Pinpoint the cell where the given text exists, returning its (x, y) midpoint coordinate. 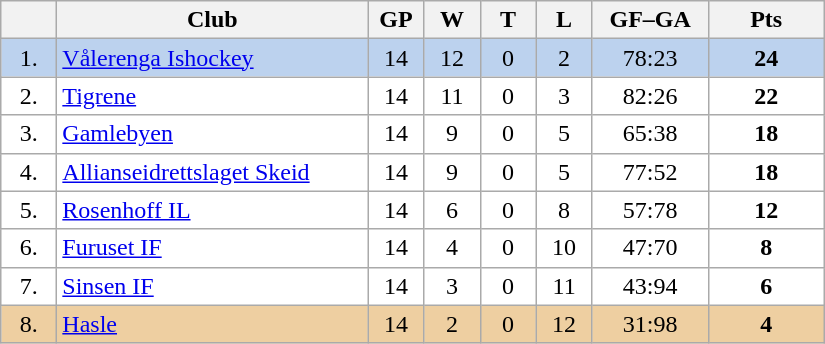
W (452, 20)
22 (766, 96)
8. (29, 324)
82:26 (650, 96)
Vålerenga Ishockey (212, 58)
78:23 (650, 58)
5. (29, 210)
31:98 (650, 324)
2. (29, 96)
T (508, 20)
6. (29, 248)
Hasle (212, 324)
Rosenhoff IL (212, 210)
GP (396, 20)
65:38 (650, 134)
Allianseidrettslaget Skeid (212, 172)
Pts (766, 20)
Sinsen IF (212, 286)
4. (29, 172)
47:70 (650, 248)
1. (29, 58)
Gamlebyen (212, 134)
24 (766, 58)
7. (29, 286)
43:94 (650, 286)
57:78 (650, 210)
3. (29, 134)
Tigrene (212, 96)
77:52 (650, 172)
Furuset IF (212, 248)
GF–GA (650, 20)
10 (564, 248)
Club (212, 20)
L (564, 20)
